Provide the [x, y] coordinate of the cell's center where the given text is located.  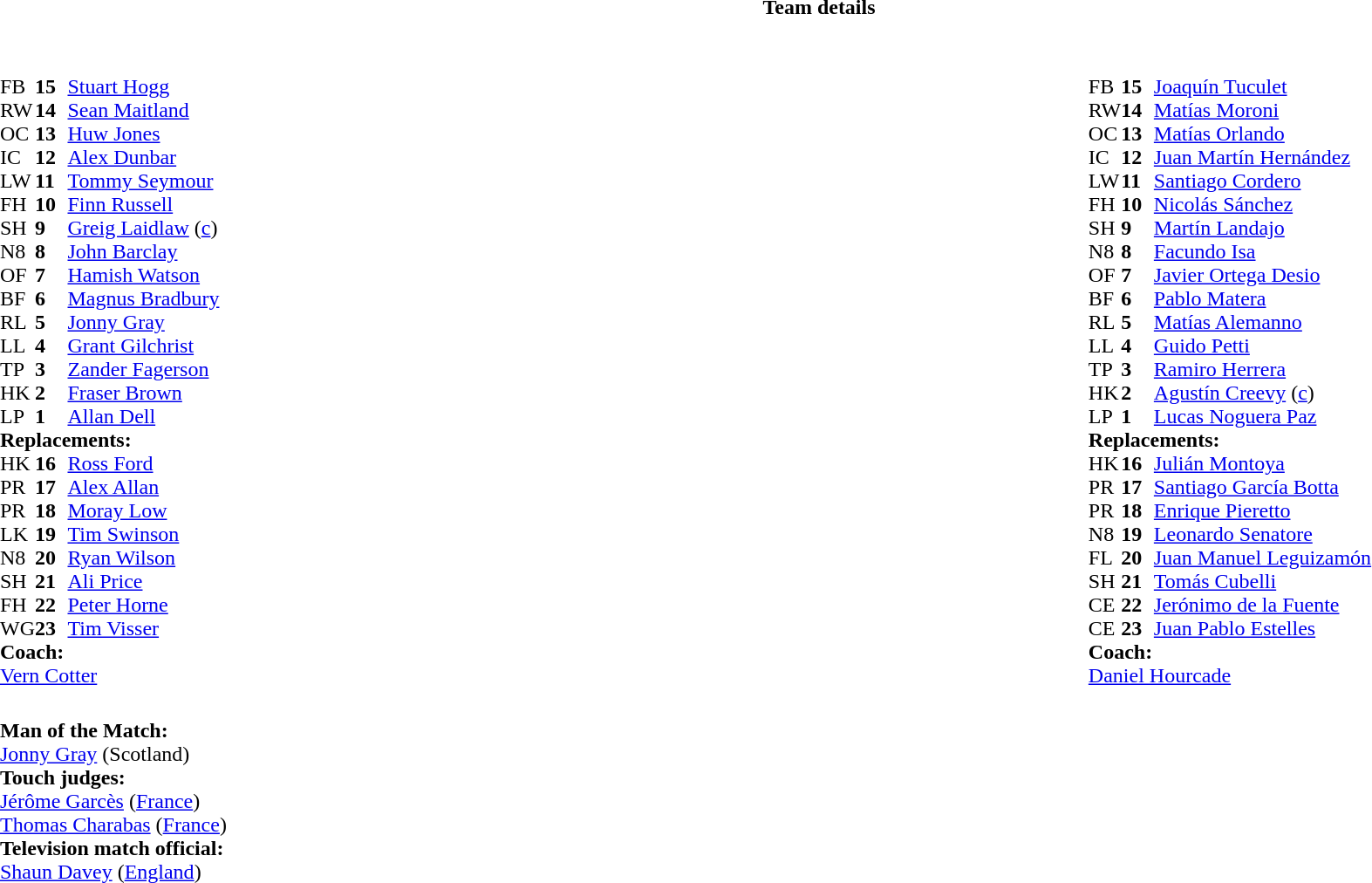
Jonny Gray [143, 323]
Agustín Creevy (c) [1263, 393]
Tim Visser [143, 628]
Julián Montoya [1263, 464]
Allan Dell [143, 417]
Javier Ortega Desio [1263, 276]
Leonardo Senatore [1263, 534]
Huw Jones [143, 134]
Tomás Cubelli [1263, 581]
Grant Gilchrist [143, 346]
Matías Alemanno [1263, 323]
WG [17, 628]
Stuart Hogg [143, 87]
FL [1105, 558]
Daniel Hourcade [1230, 675]
Ramiro Herrera [1263, 370]
Santiago Cordero [1263, 181]
Tim Swinson [143, 534]
Guido Petti [1263, 346]
Lucas Noguera Paz [1263, 417]
Greig Laidlaw (c) [143, 229]
Peter Horne [143, 606]
Ross Ford [143, 464]
Tommy Seymour [143, 181]
Juan Manuel Leguizamón [1263, 558]
Finn Russell [143, 204]
Matías Moroni [1263, 110]
John Barclay [143, 251]
Sean Maitland [143, 110]
Alex Allan [143, 487]
Enrique Pieretto [1263, 511]
Jerónimo de la Fuente [1263, 606]
Moray Low [143, 511]
Magnus Bradbury [143, 298]
Juan Martín Hernández [1263, 157]
LK [17, 534]
Ali Price [143, 581]
Pablo Matera [1263, 298]
Juan Pablo Estelles [1263, 628]
Zander Fagerson [143, 370]
Fraser Brown [143, 393]
Matías Orlando [1263, 134]
Martín Landajo [1263, 229]
Ryan Wilson [143, 558]
Facundo Isa [1263, 251]
Alex Dunbar [143, 157]
Hamish Watson [143, 276]
Nicolás Sánchez [1263, 204]
Joaquín Tuculet [1263, 87]
Vern Cotter [110, 675]
Santiago García Botta [1263, 487]
